Identify which cell holds the provided text, then report its (X, Y) central coordinate. 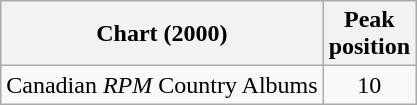
Canadian RPM Country Albums (162, 85)
Chart (2000) (162, 34)
10 (369, 85)
Peakposition (369, 34)
